Determine the (x, y) coordinate at the center of the cell enclosing the given text.  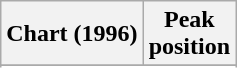
Chart (1996) (72, 34)
Peakposition (189, 34)
